Extract the [x, y] coordinate from the center of the cell holding the provided text.  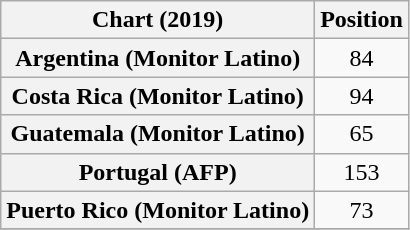
73 [362, 210]
65 [362, 134]
Costa Rica (Monitor Latino) [158, 96]
153 [362, 172]
Guatemala (Monitor Latino) [158, 134]
94 [362, 96]
Chart (2019) [158, 20]
Puerto Rico (Monitor Latino) [158, 210]
Argentina (Monitor Latino) [158, 58]
Portugal (AFP) [158, 172]
84 [362, 58]
Position [362, 20]
